Search for the cell housing the specified text and yield its [X, Y] center coordinate. 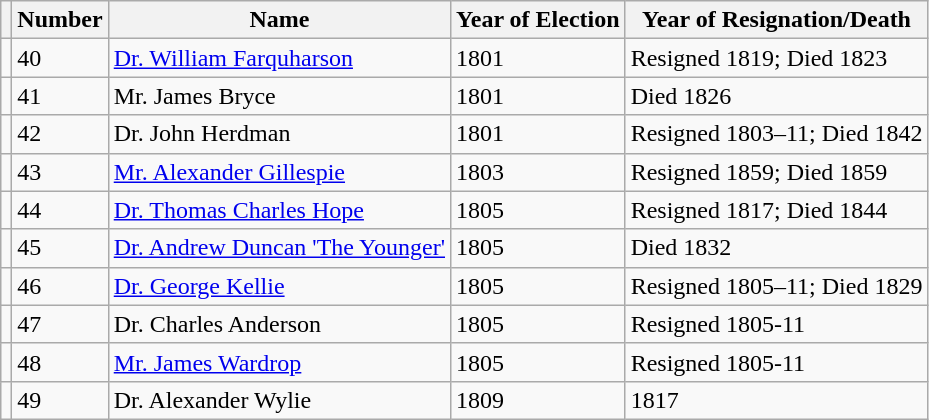
Resigned 1805–11; Died 1829 [776, 286]
Number [60, 20]
Died 1826 [776, 96]
Dr. Andrew Duncan 'The Younger' [279, 248]
47 [60, 324]
48 [60, 362]
Dr. Thomas Charles Hope [279, 210]
Dr. Alexander Wylie [279, 400]
Dr. Charles Anderson [279, 324]
1803 [538, 172]
41 [60, 96]
Mr. Alexander Gillespie [279, 172]
Resigned 1817; Died 1844 [776, 210]
45 [60, 248]
49 [60, 400]
42 [60, 134]
Year of Election [538, 20]
Name [279, 20]
Died 1832 [776, 248]
Mr. James Bryce [279, 96]
40 [60, 58]
1809 [538, 400]
Resigned 1803–11; Died 1842 [776, 134]
Dr. William Farquharson [279, 58]
Year of Resignation/Death [776, 20]
Resigned 1819; Died 1823 [776, 58]
43 [60, 172]
46 [60, 286]
Resigned 1859; Died 1859 [776, 172]
44 [60, 210]
Dr. George Kellie [279, 286]
Mr. James Wardrop [279, 362]
Dr. John Herdman [279, 134]
1817 [776, 400]
